Output the [X, Y] coordinate of the center of the cell containing the given text.  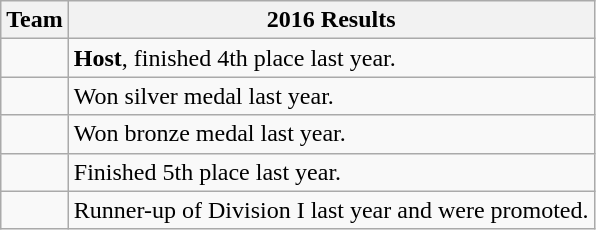
Finished 5th place last year. [331, 172]
Runner-up of Division I last year and were promoted. [331, 210]
Team [35, 20]
Won bronze medal last year. [331, 134]
2016 Results [331, 20]
Host, finished 4th place last year. [331, 58]
Won silver medal last year. [331, 96]
